Determine the [X, Y] coordinate at the center of the cell enclosing the given text.  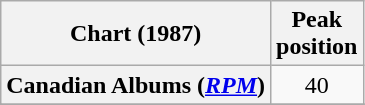
Canadian Albums (RPM) [136, 85]
Chart (1987) [136, 34]
Peakposition [317, 34]
40 [317, 85]
